Extract the [X, Y] coordinate from the center of the cell holding the provided text.  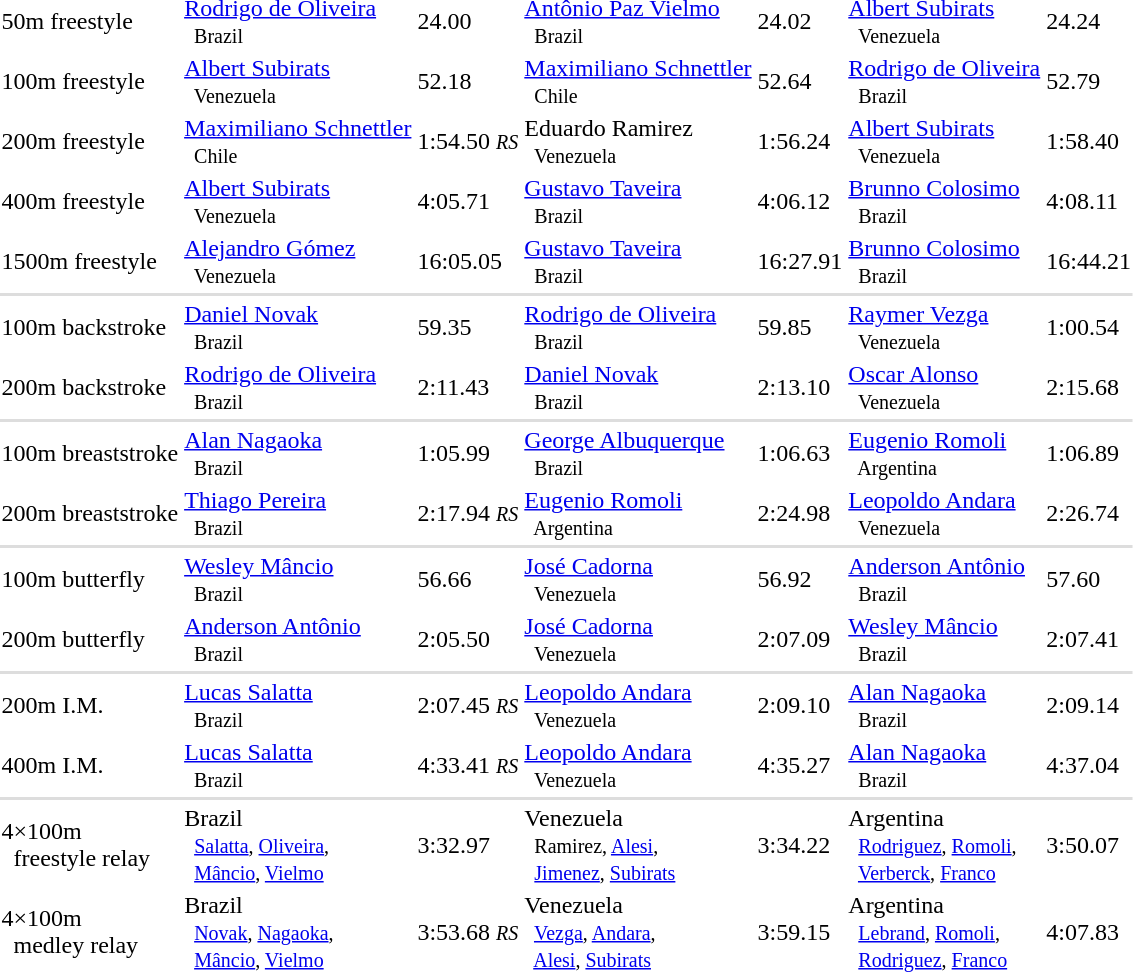
100m backstroke [90, 328]
59.35 [468, 328]
2:15.68 [1089, 388]
1:00.54 [1089, 328]
1:56.24 [800, 142]
4:06.12 [800, 202]
4:33.41 RS [468, 766]
200m breaststroke [90, 514]
1:05.99 [468, 454]
Eduardo Ramirez Venezuela [638, 142]
1:06.89 [1089, 454]
1500m freestyle [90, 262]
2:09.10 [800, 706]
1:54.50 RS [468, 142]
3:50.07 [1089, 845]
2:13.10 [800, 388]
1:06.63 [800, 454]
Venezuela Ramirez, Alesi, Jimenez, Subirats [638, 845]
100m breaststroke [90, 454]
3:34.22 [800, 845]
56.66 [468, 580]
200m butterfly [90, 640]
52.18 [468, 82]
2:26.74 [1089, 514]
4:05.71 [468, 202]
57.60 [1089, 580]
2:11.43 [468, 388]
52.79 [1089, 82]
1:58.40 [1089, 142]
100m butterfly [90, 580]
2:17.94 RS [468, 514]
George Albuquerque Brazil [638, 454]
56.92 [800, 580]
2:09.14 [1089, 706]
4:08.11 [1089, 202]
100m freestyle [90, 82]
2:24.98 [800, 514]
52.64 [800, 82]
4×100m freestyle relay [90, 845]
16:05.05 [468, 262]
4:35.27 [800, 766]
200m I.M. [90, 706]
400m I.M. [90, 766]
2:05.50 [468, 640]
400m freestyle [90, 202]
200m backstroke [90, 388]
200m freestyle [90, 142]
Thiago Pereira Brazil [298, 514]
2:07.41 [1089, 640]
16:27.91 [800, 262]
3:32.97 [468, 845]
2:07.09 [800, 640]
Argentina Rodriguez, Romoli, Verberck, Franco [944, 845]
Brazil Salatta, Oliveira, Mâncio, Vielmo [298, 845]
2:07.45 RS [468, 706]
16:44.21 [1089, 262]
Alejandro Gómez Venezuela [298, 262]
Raymer Vezga Venezuela [944, 328]
Oscar Alonso Venezuela [944, 388]
4:37.04 [1089, 766]
59.85 [800, 328]
